For the text-containing cell, return its midpoint in [x, y] coordinate format. 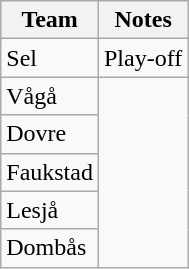
Play-off [142, 58]
Vågå [50, 96]
Dovre [50, 134]
Sel [50, 58]
Lesjå [50, 210]
Dombås [50, 248]
Notes [142, 20]
Team [50, 20]
Faukstad [50, 172]
